Identify which cell holds the provided text, then report its [x, y] central coordinate. 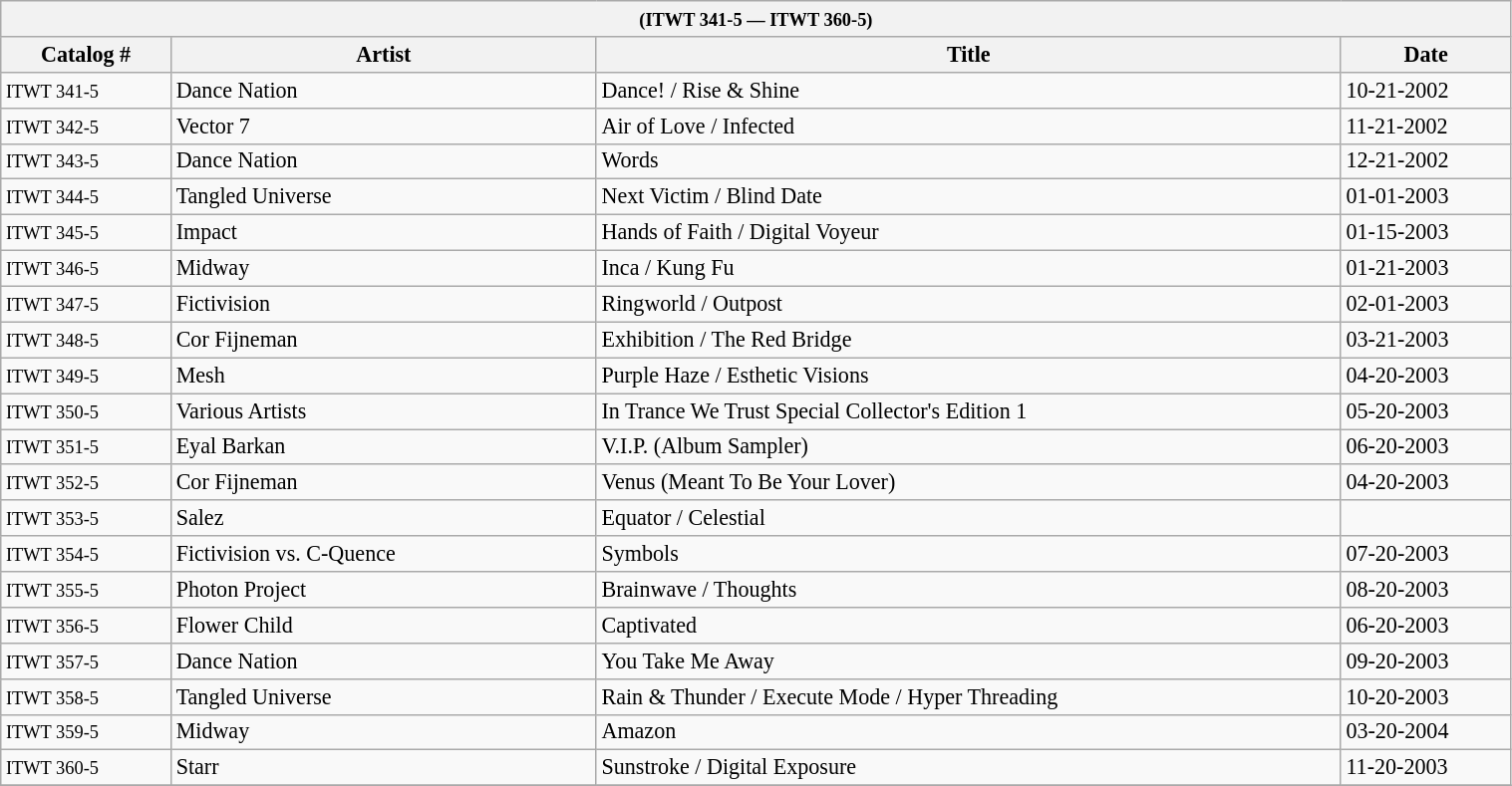
11-21-2002 [1425, 126]
01-21-2003 [1425, 268]
01-01-2003 [1425, 197]
Catalog # [86, 54]
Ringworld / Outpost [969, 304]
10-20-2003 [1425, 696]
ITWT 348-5 [86, 340]
01-15-2003 [1425, 232]
Captivated [969, 625]
Hands of Faith / Digital Voyeur [969, 232]
Title [969, 54]
Inca / Kung Fu [969, 268]
11-20-2003 [1425, 768]
Artist [383, 54]
ITWT 353-5 [86, 518]
Air of Love / Infected [969, 126]
02-01-2003 [1425, 304]
ITWT 351-5 [86, 446]
ITWT 359-5 [86, 732]
Starr [383, 768]
Fictivision [383, 304]
Brainwave / Thoughts [969, 589]
Rain & Thunder / Execute Mode / Hyper Threading [969, 696]
ITWT 344-5 [86, 197]
ITWT 345-5 [86, 232]
09-20-2003 [1425, 660]
V.I.P. (Album Sampler) [969, 446]
ITWT 360-5 [86, 768]
05-20-2003 [1425, 410]
ITWT 356-5 [86, 625]
ITWT 350-5 [86, 410]
Date [1425, 54]
Salez [383, 518]
Mesh [383, 376]
Words [969, 161]
12-21-2002 [1425, 161]
07-20-2003 [1425, 554]
ITWT 352-5 [86, 482]
Photon Project [383, 589]
Venus (Meant To Be Your Lover) [969, 482]
ITWT 354-5 [86, 554]
ITWT 343-5 [86, 161]
ITWT 347-5 [86, 304]
ITWT 349-5 [86, 376]
Exhibition / The Red Bridge [969, 340]
Next Victim / Blind Date [969, 197]
08-20-2003 [1425, 589]
03-21-2003 [1425, 340]
ITWT 346-5 [86, 268]
Various Artists [383, 410]
ITWT 357-5 [86, 660]
You Take Me Away [969, 660]
Impact [383, 232]
ITWT 342-5 [86, 126]
(ITWT 341-5 — ITWT 360-5) [756, 18]
Sunstroke / Digital Exposure [969, 768]
ITWT 358-5 [86, 696]
03-20-2004 [1425, 732]
In Trance We Trust Special Collector's Edition 1 [969, 410]
Purple Haze / Esthetic Visions [969, 376]
ITWT 355-5 [86, 589]
Symbols [969, 554]
Fictivision vs. C-Quence [383, 554]
Amazon [969, 732]
Eyal Barkan [383, 446]
Flower Child [383, 625]
10-21-2002 [1425, 90]
Vector 7 [383, 126]
Dance! / Rise & Shine [969, 90]
Equator / Celestial [969, 518]
ITWT 341-5 [86, 90]
